From the cell containing the given text, extract its center point as (x, y) coordinate. 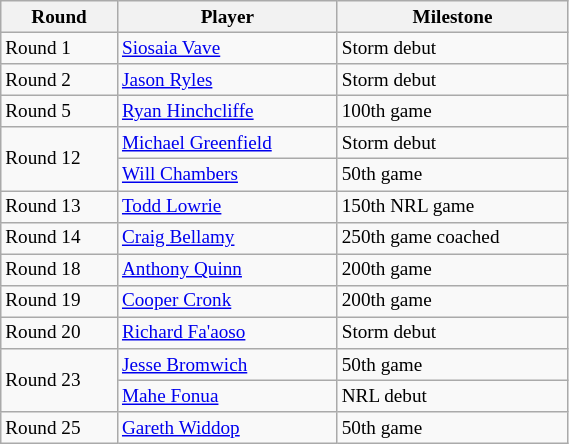
Round (60, 17)
Round 25 (60, 428)
Round 2 (60, 80)
250th game coached (452, 238)
Anthony Quinn (227, 270)
Round 19 (60, 301)
Round 13 (60, 206)
Round 20 (60, 333)
Jason Ryles (227, 80)
Round 1 (60, 48)
Round 18 (60, 270)
Round 12 (60, 158)
Todd Lowrie (227, 206)
Jesse Bromwich (227, 365)
150th NRL game (452, 206)
Will Chambers (227, 175)
Craig Bellamy (227, 238)
Gareth Widdop (227, 428)
NRL debut (452, 396)
Cooper Cronk (227, 301)
Round 14 (60, 238)
Richard Fa'aoso (227, 333)
Round 5 (60, 111)
100th game (452, 111)
Milestone (452, 17)
Round 23 (60, 380)
Mahe Fonua (227, 396)
Player (227, 17)
Siosaia Vave (227, 48)
Ryan Hinchcliffe (227, 111)
Michael Greenfield (227, 143)
